Scan for the cell matching the given text and deliver its (x, y) coordinate at center. 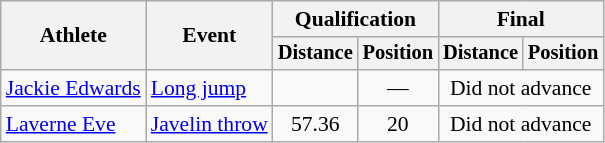
Event (210, 36)
Jackie Edwards (74, 88)
57.36 (316, 124)
Javelin throw (210, 124)
— (398, 88)
20 (398, 124)
Final (520, 19)
Long jump (210, 88)
Athlete (74, 36)
Laverne Eve (74, 124)
Qualification (356, 19)
